Return the (X, Y) coordinate for the center point of the cell that contains the specified text.  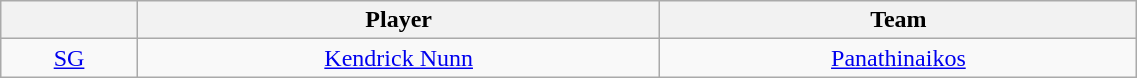
Player (398, 20)
Team (898, 20)
Kendrick Nunn (398, 58)
Panathinaikos (898, 58)
SG (70, 58)
